Pinpoint the cell where the given text exists, returning its [x, y] midpoint coordinate. 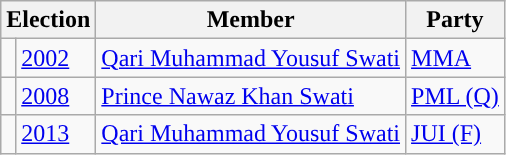
2013 [56, 134]
Prince Nawaz Khan Swati [251, 96]
PML (Q) [456, 96]
Election [48, 20]
2008 [56, 96]
Party [456, 20]
2002 [56, 58]
JUI (F) [456, 134]
Member [251, 20]
MMA [456, 58]
